Search for the cell housing the specified text and yield its [x, y] center coordinate. 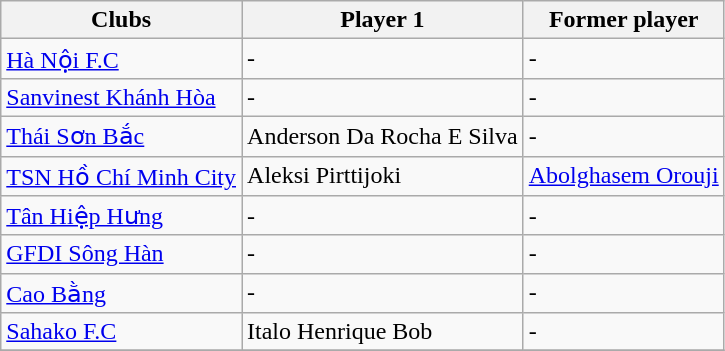
Sahako F.C [122, 332]
Tân Hiệp Hưng [122, 216]
Player 1 [383, 20]
Abolghasem Orouji [624, 176]
Hà Nội F.C [122, 59]
Former player [624, 20]
Thái Sơn Bắc [122, 136]
Sanvinest Khánh Hòa [122, 97]
Anderson Da Rocha E Silva [383, 136]
GFDI Sông Hàn [122, 254]
Italo Henrique Bob [383, 332]
TSN Hồ Chí Minh City [122, 176]
Aleksi Pirttijoki [383, 176]
Cao Bằng [122, 293]
Clubs [122, 20]
